Identify which cell holds the provided text, then report its (X, Y) central coordinate. 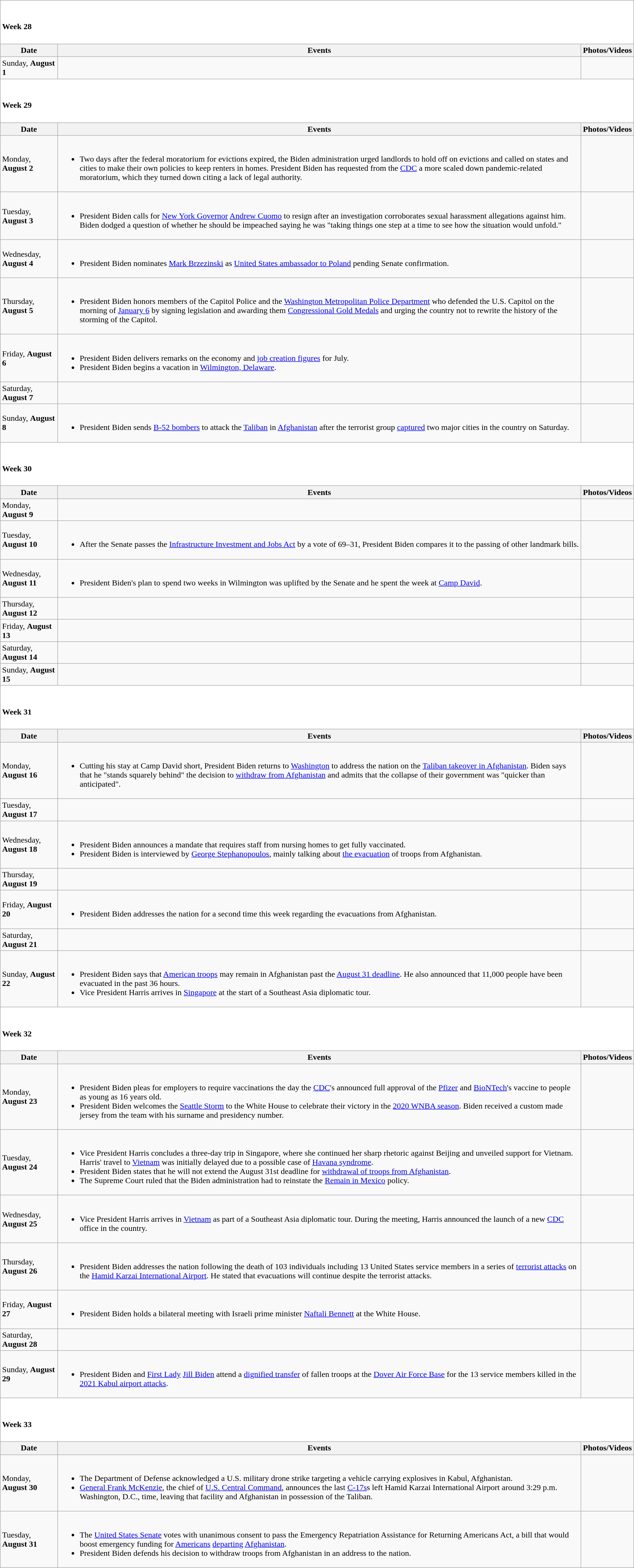
Wednesday, August 18 (29, 844)
President Biden addresses the nation for a second time this week regarding the evacuations from Afghanistan. (319, 909)
Monday, August 23 (29, 1097)
Thursday, August 12 (29, 608)
Friday, August 6 (29, 358)
Saturday, August 28 (29, 1340)
President Biden holds a bilateral meeting with Israeli prime minister Naftali Bennett at the White House. (319, 1309)
Sunday, August 22 (29, 979)
Week 28 (317, 22)
Monday, August 16 (29, 770)
President Biden's plan to spend two weeks in Wilmington was uplifted by the Senate and he spent the week at Camp David. (319, 578)
Monday, August 2 (29, 164)
Sunday, August 15 (29, 674)
Week 29 (317, 101)
Saturday, August 21 (29, 940)
Week 32 (317, 1029)
Tuesday, August 24 (29, 1162)
Thursday, August 5 (29, 306)
Week 30 (317, 464)
Thursday, August 19 (29, 880)
Friday, August 27 (29, 1309)
Wednesday, August 4 (29, 259)
Wednesday, August 25 (29, 1219)
Week 31 (317, 707)
Sunday, August 29 (29, 1374)
Tuesday, August 17 (29, 810)
Tuesday, August 31 (29, 1540)
Saturday, August 14 (29, 653)
Monday, August 30 (29, 1483)
Sunday, August 8 (29, 423)
Monday, August 9 (29, 510)
Sunday, August 1 (29, 68)
Friday, August 13 (29, 630)
Wednesday, August 11 (29, 578)
President Biden nominates Mark Brzezinski as United States ambassador to Poland pending Senate confirmation. (319, 259)
Tuesday, August 3 (29, 216)
Saturday, August 7 (29, 393)
Thursday, August 26 (29, 1266)
Week 33 (317, 1420)
Friday, August 20 (29, 909)
Tuesday, August 10 (29, 540)
President Biden delivers remarks on the economy and job creation figures for July.President Biden begins a vacation in Wilmington, Delaware. (319, 358)
